Search for the cell housing the specified text and yield its [x, y] center coordinate. 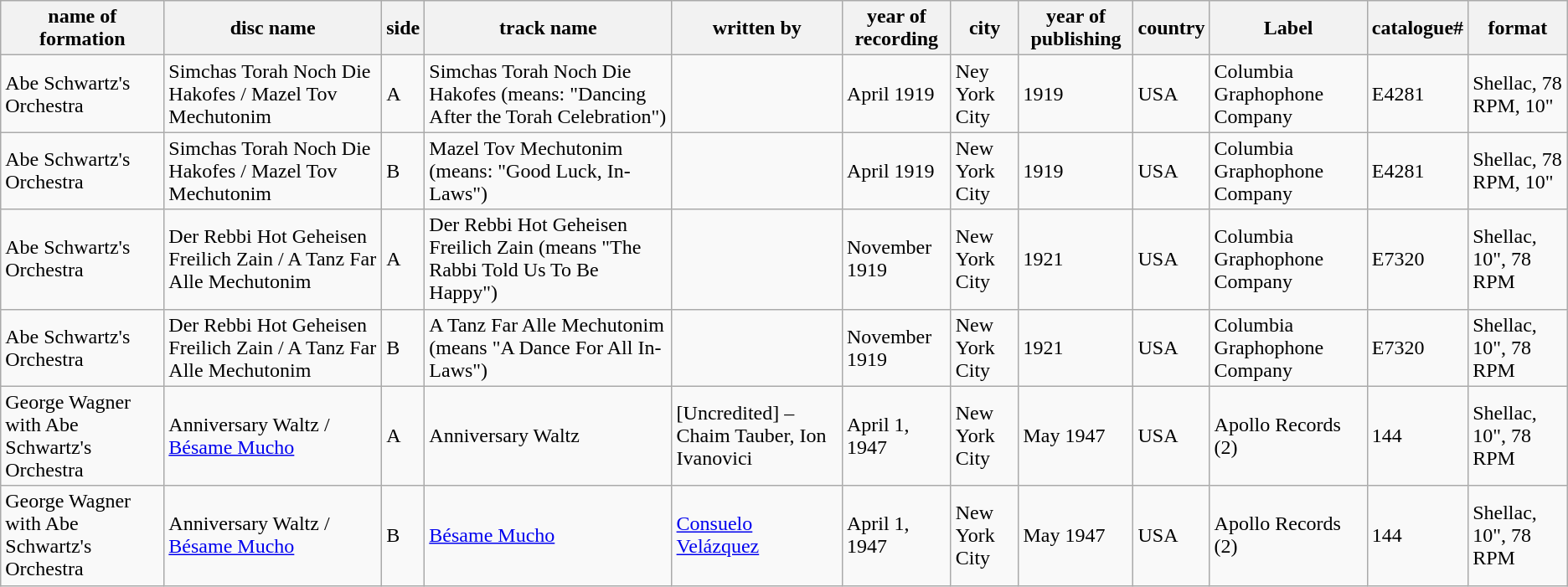
Der Rebbi Hot Geheisen Freilich Zain (means "The Rabbi Told Us To Be Happy") [548, 260]
Ney York City [985, 94]
year of publishing [1075, 28]
written by [757, 28]
city [985, 28]
Anniversary Waltz [548, 435]
format [1518, 28]
country [1171, 28]
Bésame Mucho [548, 536]
catalogue# [1417, 28]
Simchas Torah Noch Die Hakofes (means: "Dancing After the Torah Celebration") [548, 94]
Mazel Tov Mechutonim (means: "Good Luck, In-Laws") [548, 171]
name of formation [82, 28]
A Tanz Far Alle Mechutonim (means "A Dance For All In-Laws") [548, 348]
Consuelo Velázquez [757, 536]
side [404, 28]
track name [548, 28]
disc name [273, 28]
year of recording [896, 28]
Label [1288, 28]
[Uncredited] – Chaim Tauber, Ion Ivanovici [757, 435]
